Capture the cell that displays the provided text and extract its (X, Y) central coordinate. 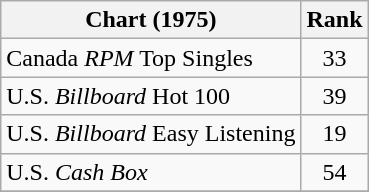
U.S. Billboard Hot 100 (151, 96)
Rank (334, 20)
19 (334, 134)
39 (334, 96)
Canada RPM Top Singles (151, 58)
U.S. Billboard Easy Listening (151, 134)
33 (334, 58)
U.S. Cash Box (151, 172)
54 (334, 172)
Chart (1975) (151, 20)
